Return the (x, y) coordinate for the center point of the cell that contains the specified text.  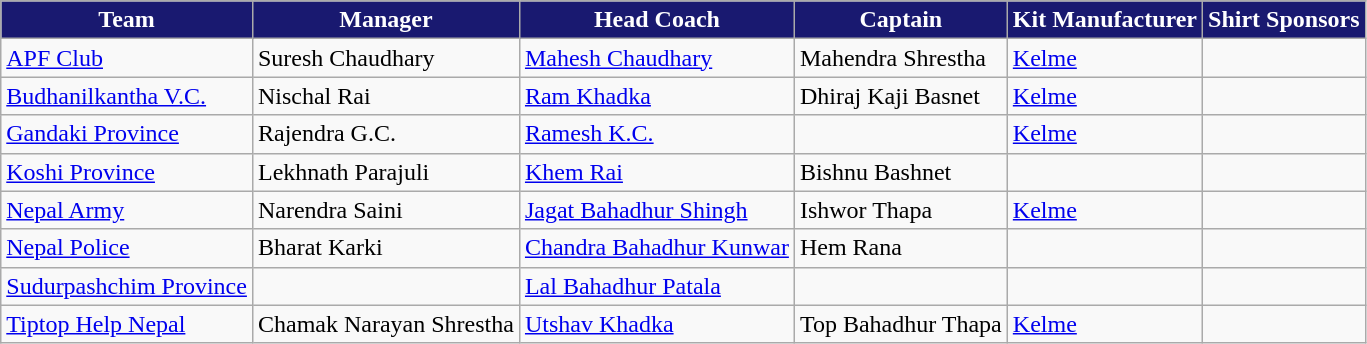
Shirt Sponsors (1284, 20)
Nepal Police (127, 248)
Rajendra G.C. (386, 134)
Kit Manufacturer (1104, 20)
Chamak Narayan Shrestha (386, 324)
Manager (386, 20)
Team (127, 20)
Sudurpashchim Province (127, 286)
Jagat Bahadhur Shingh (656, 210)
Utshav Khadka (656, 324)
Nepal Army (127, 210)
Khem Rai (656, 172)
APF Club (127, 58)
Mahendra Shrestha (900, 58)
Hem Rana (900, 248)
Chandra Bahadhur Kunwar (656, 248)
Ishwor Thapa (900, 210)
Head Coach (656, 20)
Lal Bahadhur Patala (656, 286)
Bishnu Bashnet (900, 172)
Ramesh K.C. (656, 134)
Top Bahadhur Thapa (900, 324)
Suresh Chaudhary (386, 58)
Bharat Karki (386, 248)
Gandaki Province (127, 134)
Captain (900, 20)
Budhanilkantha V.C. (127, 96)
Nischal Rai (386, 96)
Dhiraj Kaji Basnet (900, 96)
Narendra Saini (386, 210)
Tiptop Help Nepal (127, 324)
Koshi Province (127, 172)
Ram Khadka (656, 96)
Mahesh Chaudhary (656, 58)
Lekhnath Parajuli (386, 172)
